Return the (x, y) coordinate for the center point of the cell that contains the specified text.  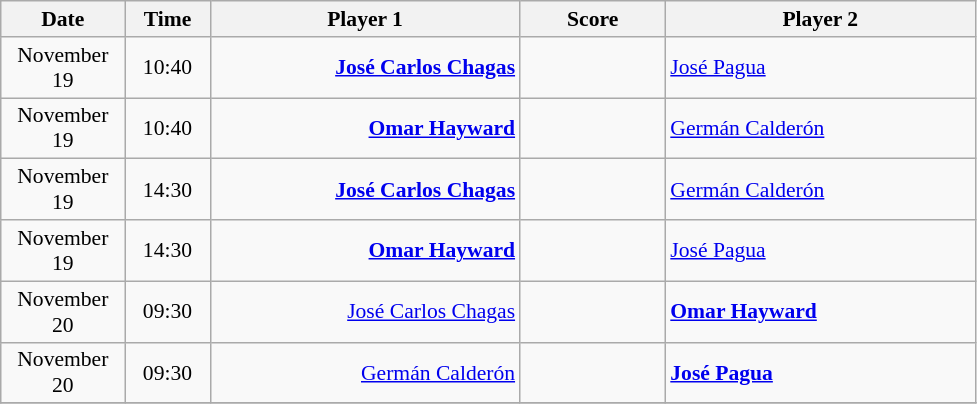
Player 1 (365, 19)
Time (168, 19)
Player 2 (820, 19)
Score (592, 19)
Date (63, 19)
